Output the [X, Y] coordinate of the center of the cell containing the given text.  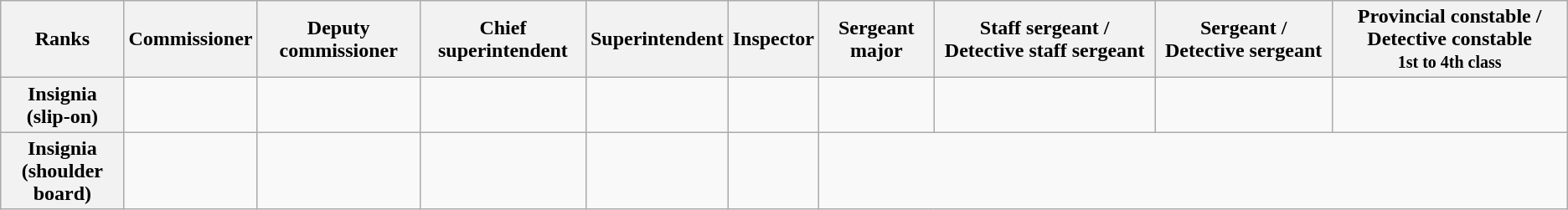
Chief superintendent [503, 39]
Inspector [773, 39]
Staff sergeant / Detective staff sergeant [1044, 39]
Insignia(shoulder board) [62, 171]
Provincial constable / Detective constable1st to 4th class [1449, 39]
Sergeant / Detective sergeant [1243, 39]
Superintendent [657, 39]
Ranks [62, 39]
Commissioner [191, 39]
Sergeant major [876, 39]
Insignia(slip-on) [62, 105]
Deputy commissioner [338, 39]
